Capture the cell that displays the provided text and extract its [X, Y] central coordinate. 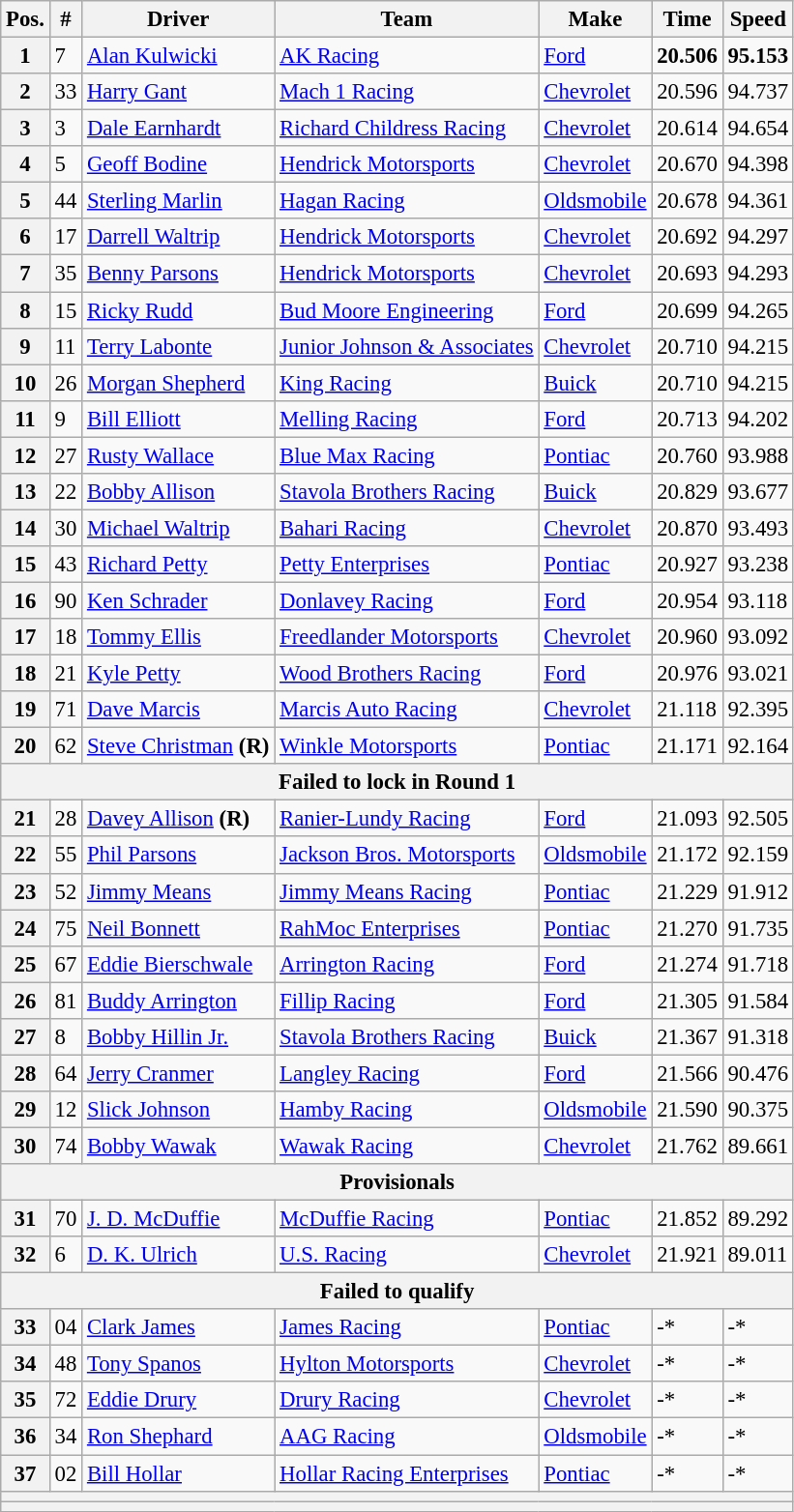
Winkle Motorsports [406, 746]
Terry Labonte [178, 346]
Ken Schrader [178, 600]
Bobby Allison [178, 492]
Donlavey Racing [406, 600]
74 [66, 1146]
75 [66, 928]
94.361 [758, 201]
Slick Johnson [178, 1110]
Ricky Rudd [178, 310]
20.670 [687, 164]
Hamby Racing [406, 1110]
81 [66, 1001]
04 [66, 1327]
Wawak Racing [406, 1146]
93.092 [758, 637]
94.737 [758, 92]
Marcis Auto Racing [406, 710]
92.159 [758, 856]
89.011 [758, 1255]
92.505 [758, 819]
20.976 [687, 674]
32 [25, 1255]
37 [25, 1473]
Junior Johnson & Associates [406, 346]
89.661 [758, 1146]
21.270 [687, 928]
23 [25, 891]
94.297 [758, 237]
U.S. Racing [406, 1255]
Sterling Marlin [178, 201]
90.375 [758, 1110]
Eddie Drury [178, 1401]
21.093 [687, 819]
21.762 [687, 1146]
Buddy Arrington [178, 1001]
Bobby Hillin Jr. [178, 1037]
20 [25, 746]
Neil Bonnett [178, 928]
91.718 [758, 964]
93.021 [758, 674]
95.153 [758, 56]
Harry Gant [178, 92]
36 [25, 1437]
25 [25, 964]
Tony Spanos [178, 1364]
94.654 [758, 129]
Davey Allison (R) [178, 819]
13 [25, 492]
Time [687, 19]
90 [66, 600]
Speed [758, 19]
71 [66, 710]
94.202 [758, 419]
94.398 [758, 164]
Morgan Shepherd [178, 383]
Ron Shephard [178, 1437]
20.693 [687, 274]
24 [25, 928]
Hylton Motorsports [406, 1364]
20.829 [687, 492]
Ranier-Lundy Racing [406, 819]
70 [66, 1219]
J. D. McDuffie [178, 1219]
Alan Kulwicki [178, 56]
20.678 [687, 201]
92.164 [758, 746]
Langley Racing [406, 1073]
19 [25, 710]
Fillip Racing [406, 1001]
72 [66, 1401]
4 [25, 164]
1 [25, 56]
20.699 [687, 310]
48 [66, 1364]
Wood Brothers Racing [406, 674]
Driver [178, 19]
Hagan Racing [406, 201]
Jimmy Means Racing [406, 891]
McDuffie Racing [406, 1219]
20.506 [687, 56]
Failed to lock in Round 1 [397, 782]
20.870 [687, 528]
Bobby Wawak [178, 1146]
Jerry Cranmer [178, 1073]
Hollar Racing Enterprises [406, 1473]
92.395 [758, 710]
21.590 [687, 1110]
93.988 [758, 455]
Bill Elliott [178, 419]
21.171 [687, 746]
Bud Moore Engineering [406, 310]
21.172 [687, 856]
Failed to qualify [397, 1292]
Provisionals [397, 1182]
93.677 [758, 492]
James Racing [406, 1327]
Mach 1 Racing [406, 92]
67 [66, 964]
43 [66, 565]
21.566 [687, 1073]
21.305 [687, 1001]
Dave Marcis [178, 710]
Richard Petty [178, 565]
Bill Hollar [178, 1473]
62 [66, 746]
16 [25, 600]
Tommy Ellis [178, 637]
20.960 [687, 637]
Jimmy Means [178, 891]
Richard Childress Racing [406, 129]
21.274 [687, 964]
90.476 [758, 1073]
55 [66, 856]
Bahari Racing [406, 528]
D. K. Ulrich [178, 1255]
21.229 [687, 891]
King Racing [406, 383]
Team [406, 19]
20.596 [687, 92]
94.293 [758, 274]
Melling Racing [406, 419]
AK Racing [406, 56]
RahMoc Enterprises [406, 928]
10 [25, 383]
94.265 [758, 310]
Jackson Bros. Motorsports [406, 856]
Blue Max Racing [406, 455]
93.238 [758, 565]
Rusty Wallace [178, 455]
Pos. [25, 19]
21.921 [687, 1255]
Geoff Bodine [178, 164]
89.292 [758, 1219]
20.760 [687, 455]
Freedlander Motorsports [406, 637]
Steve Christman (R) [178, 746]
Darrell Waltrip [178, 237]
20.927 [687, 565]
20.614 [687, 129]
31 [25, 1219]
44 [66, 201]
21.118 [687, 710]
AAG Racing [406, 1437]
2 [25, 92]
21.852 [687, 1219]
Michael Waltrip [178, 528]
02 [66, 1473]
Phil Parsons [178, 856]
Kyle Petty [178, 674]
93.118 [758, 600]
21.367 [687, 1037]
Clark James [178, 1327]
20.692 [687, 237]
Eddie Bierschwale [178, 964]
29 [25, 1110]
Benny Parsons [178, 274]
Petty Enterprises [406, 565]
Make [596, 19]
20.713 [687, 419]
91.584 [758, 1001]
52 [66, 891]
91.318 [758, 1037]
64 [66, 1073]
Arrington Racing [406, 964]
Drury Racing [406, 1401]
20.954 [687, 600]
# [66, 19]
91.735 [758, 928]
91.912 [758, 891]
93.493 [758, 528]
14 [25, 528]
Dale Earnhardt [178, 129]
